Locate the cell with the specified text and output its (X, Y) center coordinate. 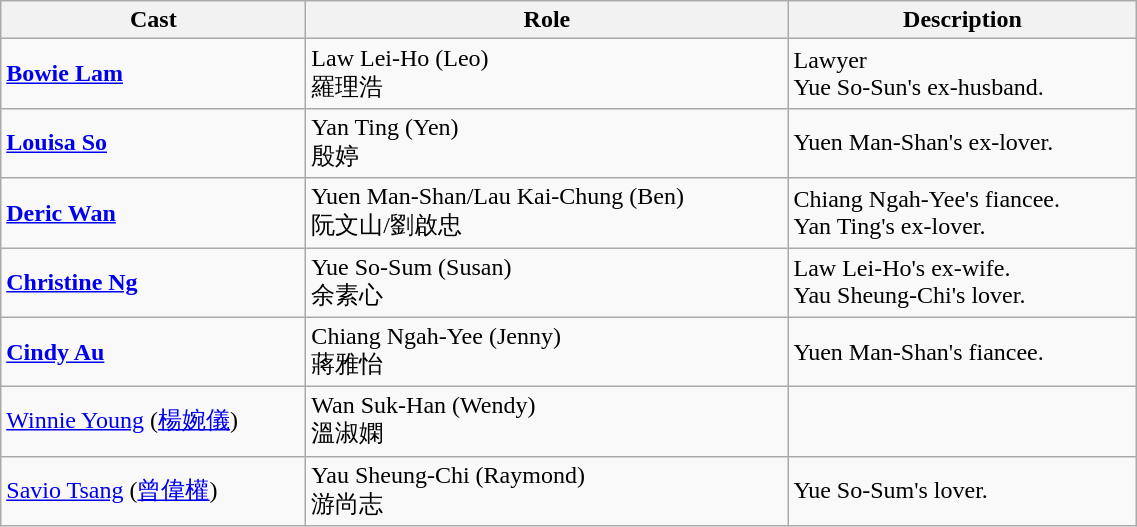
Winnie Young (楊婉儀) (154, 422)
Lawyer Yue So-Sun's ex-husband. (962, 74)
Yuen Man-Shan/Lau Kai-Chung (Ben) 阮文山/劉啟忠 (547, 213)
Description (962, 20)
Chiang Ngah-Yee's fiancee. Yan Ting's ex-lover. (962, 213)
Christine Ng (154, 283)
Law Lei-Ho (Leo) 羅理浩 (547, 74)
Yuen Man-Shan's fiancee. (962, 352)
Wan Suk-Han (Wendy) 溫淑嫻 (547, 422)
Role (547, 20)
Cast (154, 20)
Yue So-Sum (Susan) 余素心 (547, 283)
Yue So-Sum's lover. (962, 491)
Louisa So (154, 143)
Cindy Au (154, 352)
Bowie Lam (154, 74)
Yan Ting (Yen) 殷婷 (547, 143)
Yuen Man-Shan's ex-lover. (962, 143)
Deric Wan (154, 213)
Law Lei-Ho's ex-wife. Yau Sheung-Chi's lover. (962, 283)
Yau Sheung-Chi (Raymond) 游尚志 (547, 491)
Chiang Ngah-Yee (Jenny) 蔣雅怡 (547, 352)
Savio Tsang (曾偉權) (154, 491)
